For the text-containing cell, return its midpoint in (X, Y) coordinate format. 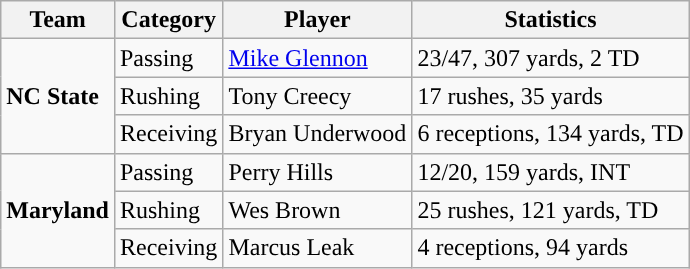
12/20, 159 yards, INT (550, 172)
Statistics (550, 20)
Marcus Leak (318, 248)
4 receptions, 94 yards (550, 248)
Mike Glennon (318, 58)
Wes Brown (318, 210)
6 receptions, 134 yards, TD (550, 134)
23/47, 307 yards, 2 TD (550, 58)
Team (58, 20)
Category (168, 20)
Perry Hills (318, 172)
Bryan Underwood (318, 134)
Player (318, 20)
Maryland (58, 210)
25 rushes, 121 yards, TD (550, 210)
17 rushes, 35 yards (550, 96)
NC State (58, 96)
Tony Creecy (318, 96)
